Scan for the cell matching the given text and deliver its [X, Y] coordinate at center. 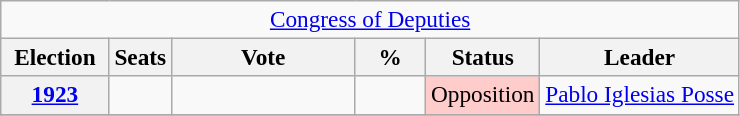
Pablo Iglesias Posse [640, 95]
Congress of Deputies [370, 19]
Opposition [483, 95]
Leader [640, 57]
1923 [55, 95]
Seats [140, 57]
Vote [264, 57]
Election [55, 57]
% [390, 57]
Status [483, 57]
